Output the [x, y] coordinate of the center of the cell containing the given text.  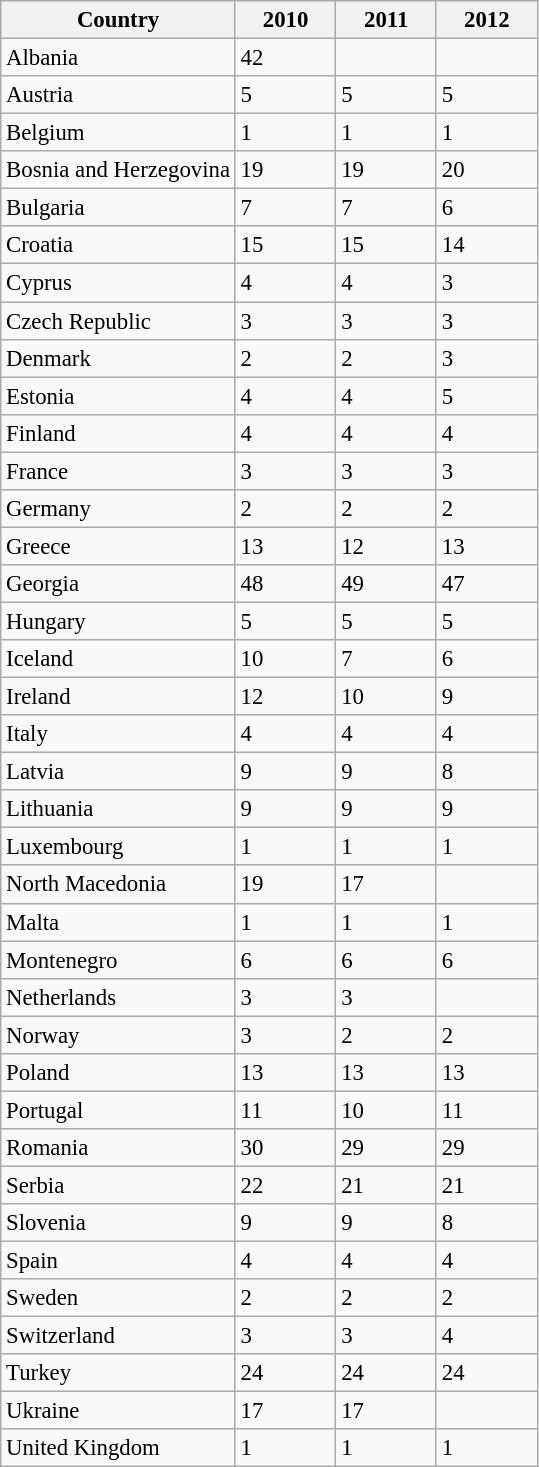
Turkey [118, 1373]
Luxembourg [118, 847]
Bosnia and Herzegovina [118, 170]
Belgium [118, 133]
Sweden [118, 1298]
30 [286, 1148]
Denmark [118, 358]
Ireland [118, 697]
Malta [118, 922]
Cyprus [118, 283]
Portugal [118, 1110]
Italy [118, 734]
Switzerland [118, 1336]
Spain [118, 1261]
48 [286, 584]
Georgia [118, 584]
2012 [486, 20]
France [118, 471]
Netherlands [118, 997]
Estonia [118, 396]
Germany [118, 509]
Croatia [118, 245]
Slovenia [118, 1223]
Country [118, 20]
Montenegro [118, 960]
Poland [118, 1073]
2010 [286, 20]
Bulgaria [118, 208]
Latvia [118, 772]
Norway [118, 1035]
Greece [118, 546]
Austria [118, 95]
Serbia [118, 1185]
20 [486, 170]
Lithuania [118, 809]
Hungary [118, 621]
Ukraine [118, 1411]
42 [286, 58]
Albania [118, 58]
Finland [118, 433]
14 [486, 245]
Iceland [118, 659]
Romania [118, 1148]
Czech Republic [118, 321]
47 [486, 584]
49 [386, 584]
22 [286, 1185]
North Macedonia [118, 885]
2011 [386, 20]
